Identify which cell holds the provided text, then report its [X, Y] central coordinate. 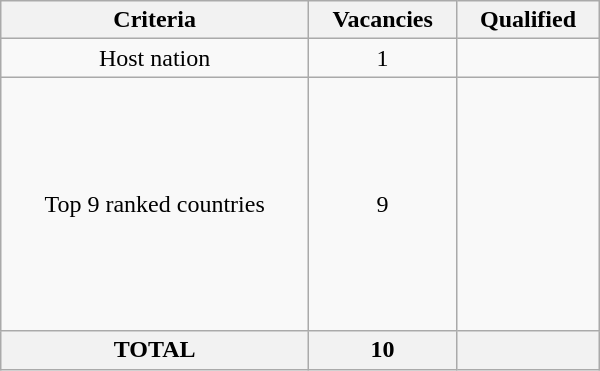
10 [382, 350]
Qualified [528, 20]
9 [382, 204]
Top 9 ranked countries [155, 204]
1 [382, 58]
Host nation [155, 58]
Vacancies [382, 20]
TOTAL [155, 350]
Criteria [155, 20]
